Detect which cell encompasses the target text, then output its (x, y) center coordinate. 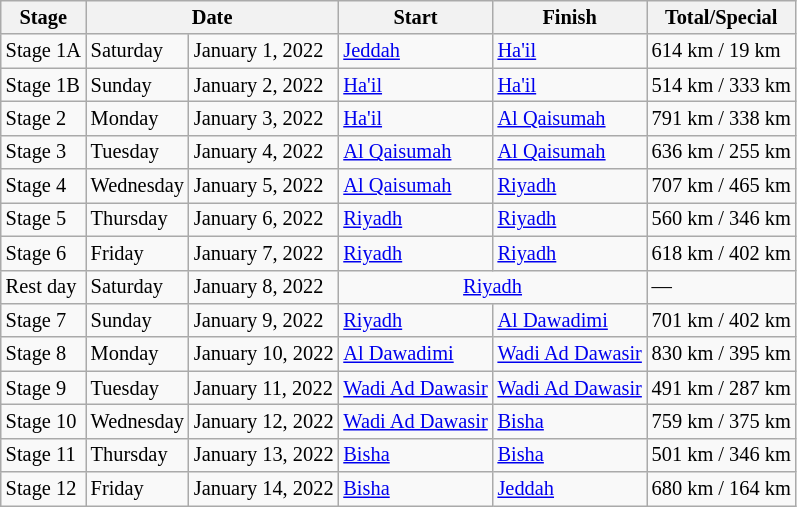
January 13, 2022 (264, 455)
Stage 1B (44, 85)
Stage 2 (44, 118)
Stage 5 (44, 219)
January 4, 2022 (264, 152)
Stage 3 (44, 152)
618 km / 402 km (722, 253)
January 14, 2022 (264, 489)
January 5, 2022 (264, 186)
Stage 6 (44, 253)
January 6, 2022 (264, 219)
501 km / 346 km (722, 455)
701 km / 402 km (722, 320)
Start (415, 17)
January 1, 2022 (264, 51)
January 12, 2022 (264, 421)
Stage 4 (44, 186)
491 km / 287 km (722, 388)
Rest day (44, 287)
707 km / 465 km (722, 186)
January 10, 2022 (264, 354)
Stage 11 (44, 455)
Stage 12 (44, 489)
Stage 9 (44, 388)
Stage (44, 17)
Stage 8 (44, 354)
514 km / 333 km (722, 85)
Stage 10 (44, 421)
January 9, 2022 (264, 320)
614 km / 19 km (722, 51)
January 3, 2022 (264, 118)
Date (212, 17)
January 7, 2022 (264, 253)
Stage 1A (44, 51)
Finish (570, 17)
560 km / 346 km (722, 219)
680 km / 164 km (722, 489)
791 km / 338 km (722, 118)
Stage 7 (44, 320)
Total/Special (722, 17)
January 11, 2022 (264, 388)
830 km / 395 km (722, 354)
— (722, 287)
759 km / 375 km (722, 421)
January 8, 2022 (264, 287)
636 km / 255 km (722, 152)
January 2, 2022 (264, 85)
